Pinpoint the cell where the given text exists, returning its (X, Y) midpoint coordinate. 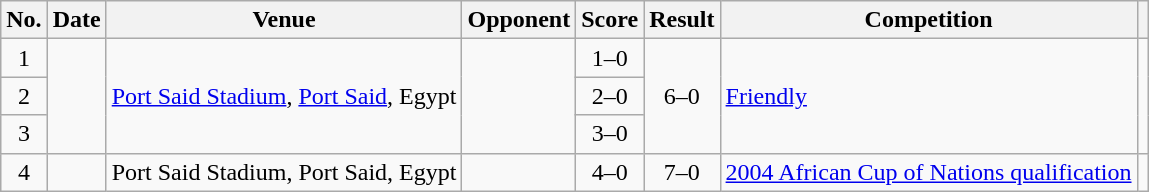
2 (24, 96)
3 (24, 134)
6–0 (682, 96)
4 (24, 172)
Venue (284, 20)
2004 African Cup of Nations qualification (928, 172)
Opponent (519, 20)
Result (682, 20)
1 (24, 58)
1–0 (610, 58)
Friendly (928, 96)
4–0 (610, 172)
2–0 (610, 96)
Score (610, 20)
Competition (928, 20)
Date (76, 20)
No. (24, 20)
3–0 (610, 134)
7–0 (682, 172)
